Extract the (x, y) coordinate from the center of the cell holding the provided text.  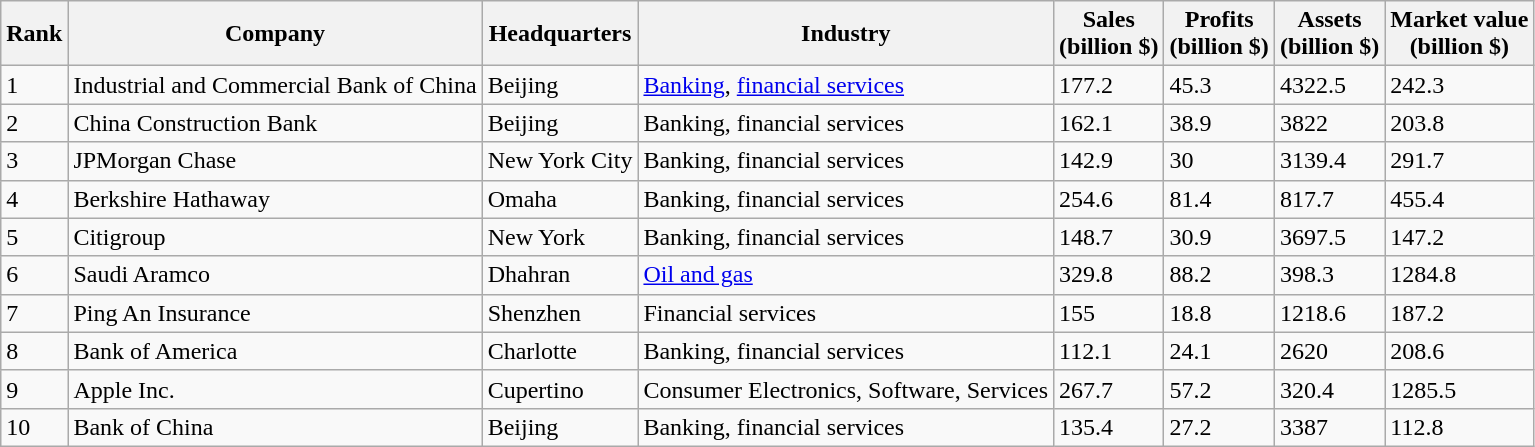
203.8 (1460, 123)
Ping An Insurance (275, 313)
27.2 (1219, 427)
1218.6 (1329, 313)
Profits (billion $) (1219, 34)
187.2 (1460, 313)
81.4 (1219, 199)
Oil and gas (846, 275)
455.4 (1460, 199)
320.4 (1329, 389)
45.3 (1219, 85)
291.7 (1460, 161)
267.7 (1109, 389)
155 (1109, 313)
1284.8 (1460, 275)
9 (34, 389)
6 (34, 275)
7 (34, 313)
3139.4 (1329, 161)
30.9 (1219, 237)
Company (275, 34)
88.2 (1219, 275)
Financial services (846, 313)
3387 (1329, 427)
398.3 (1329, 275)
Headquarters (560, 34)
142.9 (1109, 161)
147.2 (1460, 237)
Rank (34, 34)
1285.5 (1460, 389)
Bank of China (275, 427)
Sales (billion $) (1109, 34)
Industrial and Commercial Bank of China (275, 85)
3822 (1329, 123)
Berkshire Hathaway (275, 199)
3697.5 (1329, 237)
New York City (560, 161)
148.7 (1109, 237)
Dhahran (560, 275)
New York (560, 237)
3 (34, 161)
162.1 (1109, 123)
Cupertino (560, 389)
Apple Inc. (275, 389)
254.6 (1109, 199)
Industry (846, 34)
Shenzhen (560, 313)
24.1 (1219, 351)
177.2 (1109, 85)
Bank of America (275, 351)
Omaha (560, 199)
18.8 (1219, 313)
4 (34, 199)
112.1 (1109, 351)
10 (34, 427)
8 (34, 351)
817.7 (1329, 199)
135.4 (1109, 427)
57.2 (1219, 389)
38.9 (1219, 123)
208.6 (1460, 351)
112.8 (1460, 427)
1 (34, 85)
Consumer Electronics, Software, Services (846, 389)
Market value (billion $) (1460, 34)
JPMorgan Chase (275, 161)
Citigroup (275, 237)
2620 (1329, 351)
China Construction Bank (275, 123)
Charlotte (560, 351)
Assets (billion $) (1329, 34)
329.8 (1109, 275)
2 (34, 123)
Saudi Aramco (275, 275)
4322.5 (1329, 85)
30 (1219, 161)
5 (34, 237)
242.3 (1460, 85)
